Pinpoint the cell where the given text exists, returning its (x, y) midpoint coordinate. 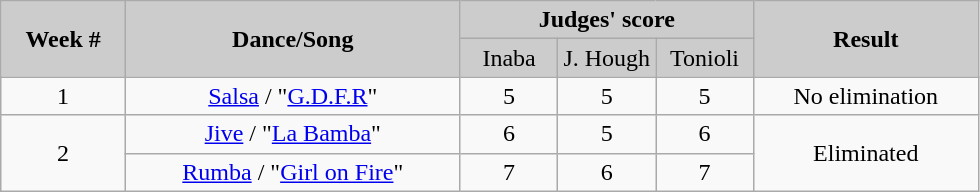
Week # (64, 39)
2 (64, 153)
Dance/Song (292, 39)
No elimination (866, 96)
Eliminated (866, 153)
J. Hough (607, 58)
Inaba (509, 58)
Tonioli (705, 58)
Salsa / "G.D.F.R" (292, 96)
Judges' score (606, 20)
1 (64, 96)
Result (866, 39)
Jive / "La Bamba" (292, 134)
Rumba / "Girl on Fire" (292, 172)
